Find where the given text appears and provide that cell's center as (x, y) coordinate. 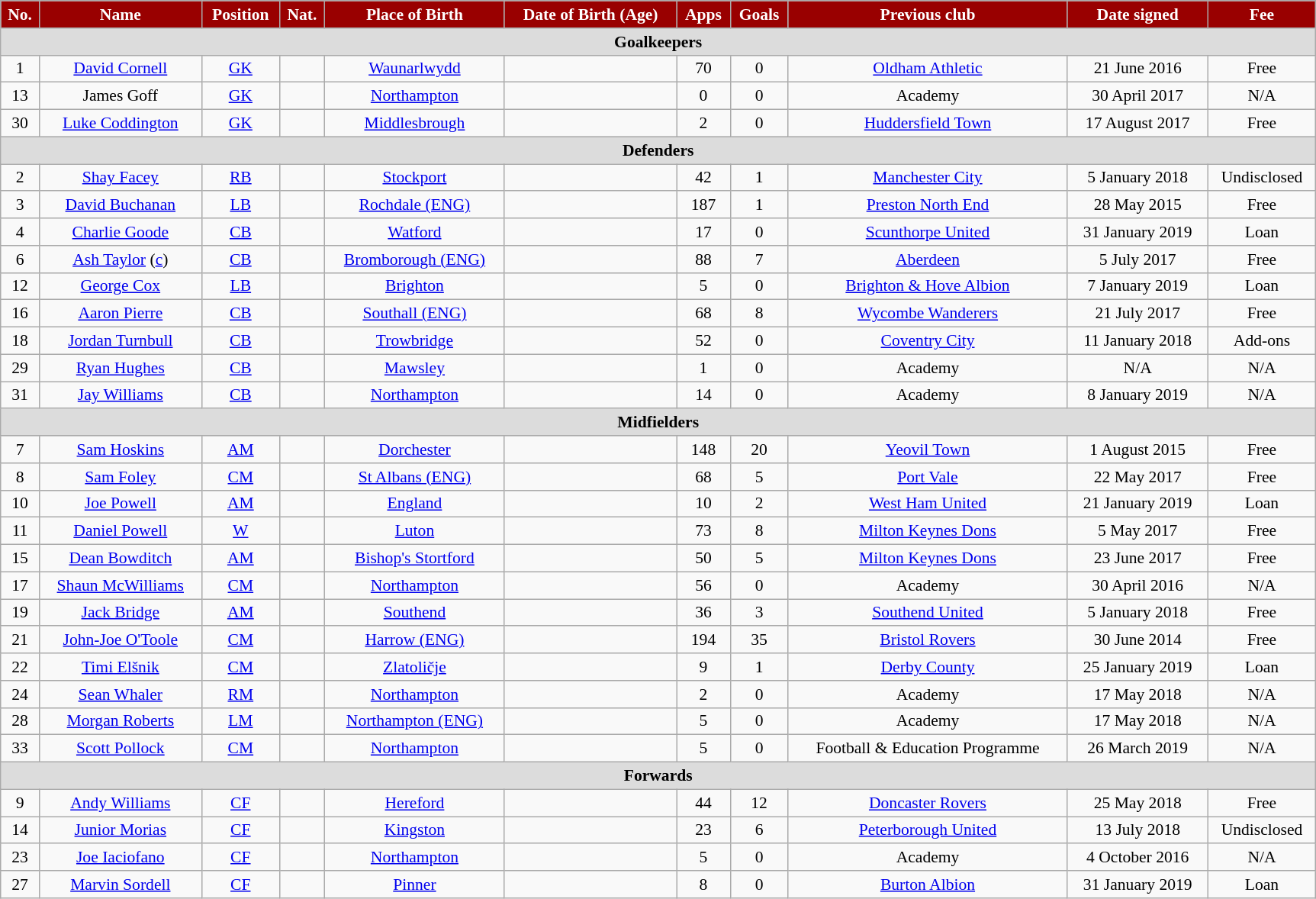
1 August 2015 (1137, 449)
Nat. (302, 14)
28 (20, 721)
11 (20, 531)
Doncaster Rovers (928, 803)
26 March 2019 (1137, 749)
Middlesbrough (415, 124)
George Cox (121, 286)
Stockport (415, 178)
Goalkeepers (658, 42)
31 (20, 395)
13 (20, 96)
23 June 2017 (1137, 559)
Football & Education Programme (928, 749)
West Ham United (928, 504)
8 January 2019 (1137, 395)
Watford (415, 232)
5 July 2017 (1137, 259)
148 (703, 449)
Port Vale (928, 477)
Wycombe Wanderers (928, 314)
Daniel Powell (121, 531)
18 (20, 341)
Jack Bridge (121, 613)
Forwards (658, 776)
Position (240, 14)
4 October 2016 (1137, 858)
Luton (415, 531)
James Goff (121, 96)
Joe Powell (121, 504)
Sean Whaler (121, 694)
7 January 2019 (1137, 286)
Hereford (415, 803)
Southall (ENG) (415, 314)
50 (703, 559)
Mawsley (415, 368)
187 (703, 205)
Shay Facey (121, 178)
194 (703, 640)
Morgan Roberts (121, 721)
Date of Birth (Age) (590, 14)
70 (703, 69)
15 (20, 559)
21 January 2019 (1137, 504)
Jordan Turnbull (121, 341)
Northampton (ENG) (415, 721)
4 (20, 232)
22 (20, 667)
England (415, 504)
Oldham Athletic (928, 69)
22 May 2017 (1137, 477)
Waunarlwydd (415, 69)
Jay Williams (121, 395)
24 (20, 694)
11 January 2018 (1137, 341)
Charlie Goode (121, 232)
30 (20, 124)
88 (703, 259)
Kingston (415, 830)
Peterborough United (928, 830)
Luke Coddington (121, 124)
Burton Albion (928, 884)
27 (20, 884)
Scott Pollock (121, 749)
John-Joe O'Toole (121, 640)
Apps (703, 14)
Marvin Sordell (121, 884)
16 (20, 314)
RM (240, 694)
52 (703, 341)
Ryan Hughes (121, 368)
Ash Taylor (c) (121, 259)
Previous club (928, 14)
21 July 2017 (1137, 314)
Joe Iaciofano (121, 858)
30 April 2016 (1137, 585)
30 June 2014 (1137, 640)
33 (20, 749)
Harrow (ENG) (415, 640)
W (240, 531)
Southend United (928, 613)
Coventry City (928, 341)
Dean Bowditch (121, 559)
Bristol Rovers (928, 640)
Shaun McWilliams (121, 585)
Brighton & Hove Albion (928, 286)
Brighton (415, 286)
Place of Birth (415, 14)
Southend (415, 613)
LM (240, 721)
Junior Morias (121, 830)
Fee (1262, 14)
Rochdale (ENG) (415, 205)
36 (703, 613)
Preston North End (928, 205)
35 (759, 640)
Goals (759, 14)
David Buchanan (121, 205)
25 January 2019 (1137, 667)
42 (703, 178)
Derby County (928, 667)
Date signed (1137, 14)
19 (20, 613)
Trowbridge (415, 341)
Pinner (415, 884)
21 June 2016 (1137, 69)
Zlatoličje (415, 667)
25 May 2018 (1137, 803)
Huddersfield Town (928, 124)
Yeovil Town (928, 449)
28 May 2015 (1137, 205)
73 (703, 531)
David Cornell (121, 69)
5 May 2017 (1137, 531)
Aberdeen (928, 259)
Manchester City (928, 178)
13 July 2018 (1137, 830)
29 (20, 368)
30 April 2017 (1137, 96)
44 (703, 803)
56 (703, 585)
Dorchester (415, 449)
Add-ons (1262, 341)
RB (240, 178)
Name (121, 14)
21 (20, 640)
Aaron Pierre (121, 314)
No. (20, 14)
St Albans (ENG) (415, 477)
17 August 2017 (1137, 124)
Bromborough (ENG) (415, 259)
Sam Foley (121, 477)
Defenders (658, 150)
Sam Hoskins (121, 449)
Timi Elšnik (121, 667)
Midfielders (658, 423)
Andy Williams (121, 803)
Bishop's Stortford (415, 559)
20 (759, 449)
Scunthorpe United (928, 232)
